Capture the cell that displays the provided text and extract its (X, Y) central coordinate. 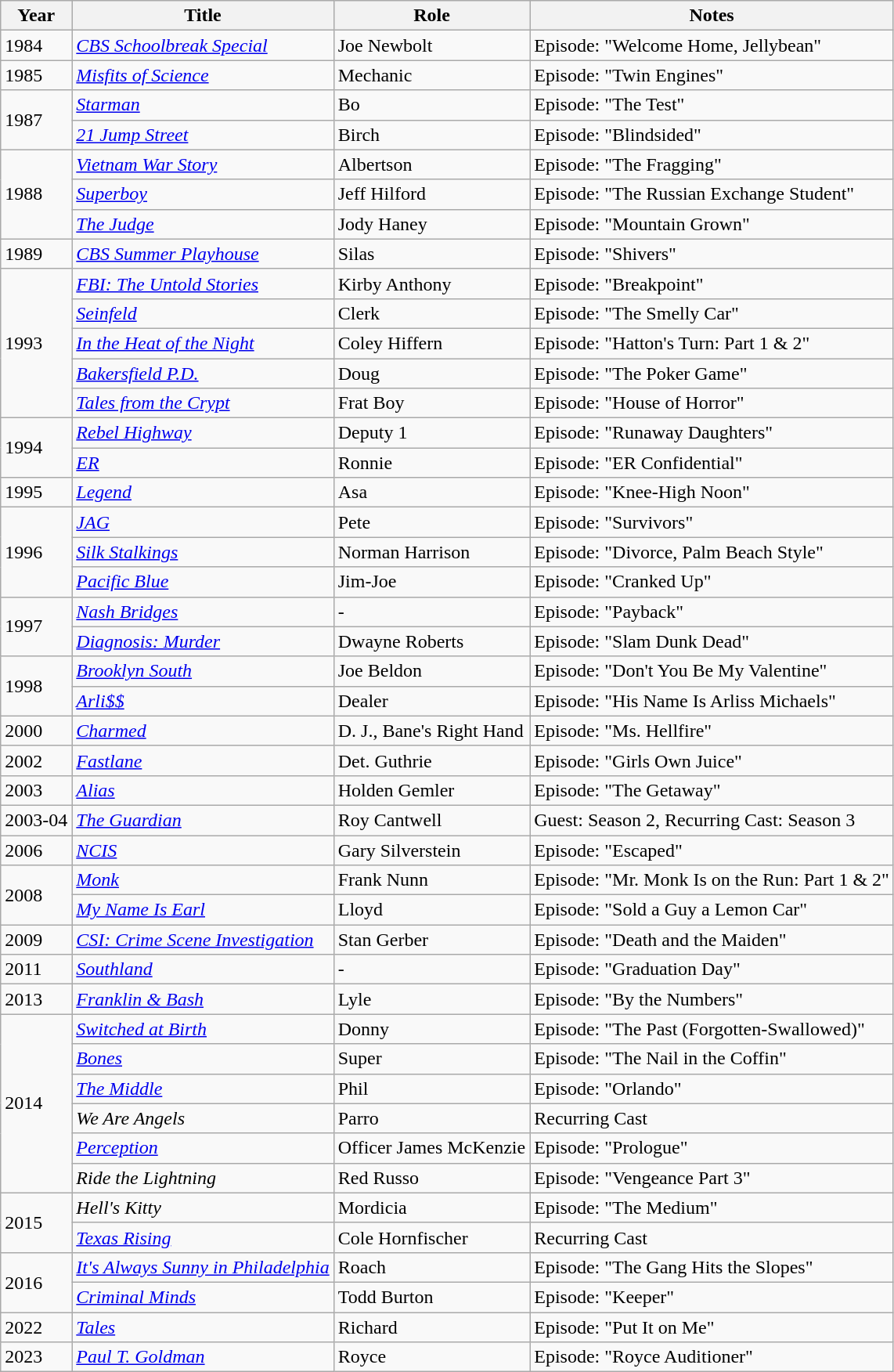
1995 (36, 493)
2013 (36, 999)
Ride the Lightning (203, 1178)
Episode: "The Past (Forgotten-Swallowed)" (712, 1029)
Episode: "The Getaway" (712, 790)
1998 (36, 686)
Episode: "Knee-High Noon" (712, 493)
Det. Guthrie (432, 760)
Doug (432, 374)
In the Heat of the Night (203, 343)
Episode: "ER Confidential" (712, 463)
Birch (432, 135)
Lyle (432, 999)
1989 (36, 254)
Asa (432, 493)
Stan Gerber (432, 940)
Episode: "The Fragging" (712, 164)
2009 (36, 940)
Episode: "The Russian Exchange Student" (712, 194)
Red Russo (432, 1178)
Episode: "Mountain Grown" (712, 224)
Episode: "Blindsided" (712, 135)
Episode: "Orlando" (712, 1089)
Criminal Minds (203, 1297)
Episode: "Payback" (712, 612)
Episode: "Put It on Me" (712, 1327)
Richard (432, 1327)
Parro (432, 1118)
2023 (36, 1357)
Episode: "Survivors" (712, 522)
Mordicia (432, 1208)
Nash Bridges (203, 612)
Paul T. Goldman (203, 1357)
Royce (432, 1357)
Episode: "The Poker Game" (712, 374)
Episode: "Mr. Monk Is on the Run: Part 1 & 2" (712, 880)
Charmed (203, 731)
Mechanic (432, 75)
2014 (36, 1103)
Cole Hornfischer (432, 1237)
2006 (36, 850)
Lloyd (432, 910)
We Are Angels (203, 1118)
Episode: "Keeper" (712, 1297)
Perception (203, 1148)
Pete (432, 522)
Episode: "Vengeance Part 3" (712, 1178)
Title (203, 16)
Rebel Highway (203, 433)
Silas (432, 254)
Roy Cantwell (432, 820)
1996 (36, 552)
Clerk (432, 313)
Tales from the Crypt (203, 403)
Texas Rising (203, 1237)
Norman Harrison (432, 552)
Phil (432, 1089)
Todd Burton (432, 1297)
Officer James McKenzie (432, 1148)
Vietnam War Story (203, 164)
Episode: "Death and the Maiden" (712, 940)
1994 (36, 448)
Episode: "The Test" (712, 105)
Episode: "Prologue" (712, 1148)
Frank Nunn (432, 880)
Switched at Birth (203, 1029)
Notes (712, 16)
2015 (36, 1222)
CSI: Crime Scene Investigation (203, 940)
Episode: "Cranked Up" (712, 582)
Roach (432, 1267)
Episode: "The Gang Hits the Slopes" (712, 1267)
Episode: "Graduation Day" (712, 969)
Albertson (432, 164)
Episode: "Hatton's Turn: Part 1 & 2" (712, 343)
Episode: "House of Horror" (712, 403)
Arli$$ (203, 701)
Episode: "Sold a Guy a Lemon Car" (712, 910)
Episode: "Royce Auditioner" (712, 1357)
Bo (432, 105)
Episode: "The Medium" (712, 1208)
My Name Is Earl (203, 910)
Episode: "Twin Engines" (712, 75)
Episode: "By the Numbers" (712, 999)
CBS Schoolbreak Special (203, 45)
1993 (36, 343)
FBI: The Untold Stories (203, 283)
Episode: "Divorce, Palm Beach Style" (712, 552)
CBS Summer Playhouse (203, 254)
The Guardian (203, 820)
Episode: "Escaped" (712, 850)
21 Jump Street (203, 135)
Episode: "The Smelly Car" (712, 313)
Year (36, 16)
The Judge (203, 224)
Legend (203, 493)
Pacific Blue (203, 582)
Dealer (432, 701)
ER (203, 463)
Role (432, 16)
Episode: "Don't You Be My Valentine" (712, 671)
Diagnosis: Murder (203, 641)
D. J., Bane's Right Hand (432, 731)
Bones (203, 1059)
1987 (36, 120)
Jeff Hilford (432, 194)
2008 (36, 895)
1984 (36, 45)
Alias (203, 790)
Deputy 1 (432, 433)
JAG (203, 522)
Franklin & Bash (203, 999)
Southland (203, 969)
Episode: "Welcome Home, Jellybean" (712, 45)
Episode: "Slam Dunk Dead" (712, 641)
Ronnie (432, 463)
Episode: "Girls Own Juice" (712, 760)
Coley Hiffern (432, 343)
Super (432, 1059)
Frat Boy (432, 403)
It's Always Sunny in Philadelphia (203, 1267)
2000 (36, 731)
Gary Silverstein (432, 850)
The Middle (203, 1089)
Joe Newbolt (432, 45)
Brooklyn South (203, 671)
2011 (36, 969)
Episode: "Breakpoint" (712, 283)
Donny (432, 1029)
Joe Beldon (432, 671)
Superboy (203, 194)
1988 (36, 194)
Kirby Anthony (432, 283)
Starman (203, 105)
2003-04 (36, 820)
Episode: "Ms. Hellfire" (712, 731)
Jim-Joe (432, 582)
Tales (203, 1327)
Bakersfield P.D. (203, 374)
Hell's Kitty (203, 1208)
2016 (36, 1282)
Episode: "The Nail in the Coffin" (712, 1059)
Silk Stalkings (203, 552)
Episode: "Runaway Daughters" (712, 433)
Misfits of Science (203, 75)
Jody Haney (432, 224)
2003 (36, 790)
NCIS (203, 850)
Seinfeld (203, 313)
2022 (36, 1327)
1997 (36, 626)
Episode: "His Name Is Arliss Michaels" (712, 701)
1985 (36, 75)
Dwayne Roberts (432, 641)
Monk (203, 880)
Guest: Season 2, Recurring Cast: Season 3 (712, 820)
Episode: "Shivers" (712, 254)
Fastlane (203, 760)
Holden Gemler (432, 790)
2002 (36, 760)
